Scan for the cell matching the given text and deliver its (x, y) coordinate at center. 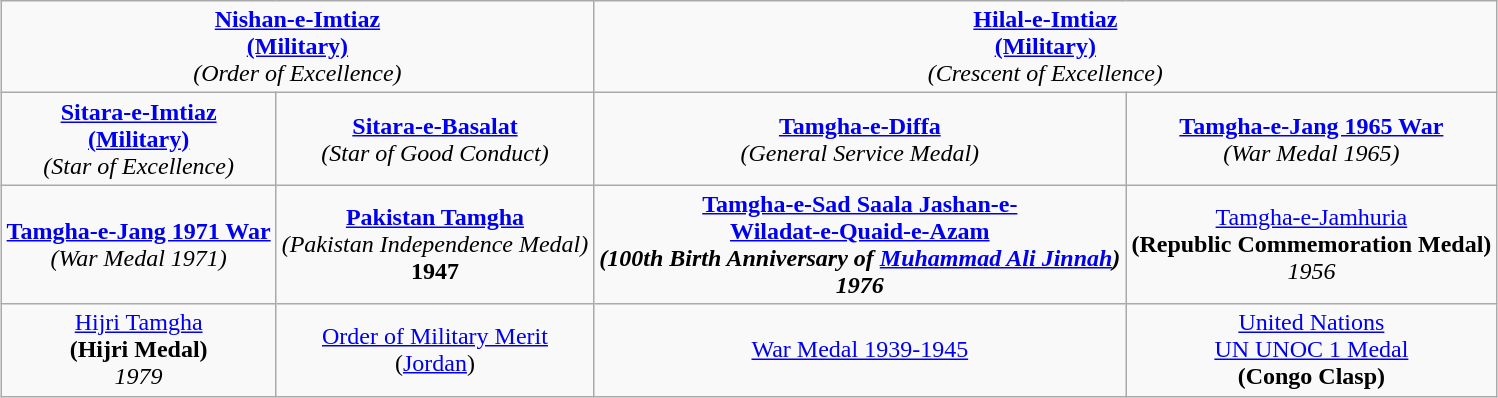
Sitara-e-Imtiaz(Military)(Star of Excellence) (138, 139)
Tamgha-e-Diffa(General Service Medal) (860, 139)
Hijri Tamgha(Hijri Medal)1979 (138, 350)
Order of Military Merit(Jordan) (435, 350)
Pakistan Tamgha(Pakistan Independence Medal)1947 (435, 244)
Tamgha-e-Sad Saala Jashan-e-Wiladat-e-Quaid-e-Azam(100th Birth Anniversary of Muhammad Ali Jinnah)1976 (860, 244)
Tamgha-e-Jang 1965 War(War Medal 1965) (1312, 139)
Tamgha-e-Jamhuria(Republic Commemoration Medal)1956 (1312, 244)
United NationsUN UNOC 1 Medal(Congo Clasp) (1312, 350)
Nishan-e-Imtiaz(Military)(Order of Excellence) (298, 47)
War Medal 1939-1945 (860, 350)
Hilal-e-Imtiaz(Military)(Crescent of Excellence) (1046, 47)
Tamgha-e-Jang 1971 War(War Medal 1971) (138, 244)
Sitara-e-Basalat(Star of Good Conduct) (435, 139)
